Detect which cell encompasses the target text, then output its (x, y) center coordinate. 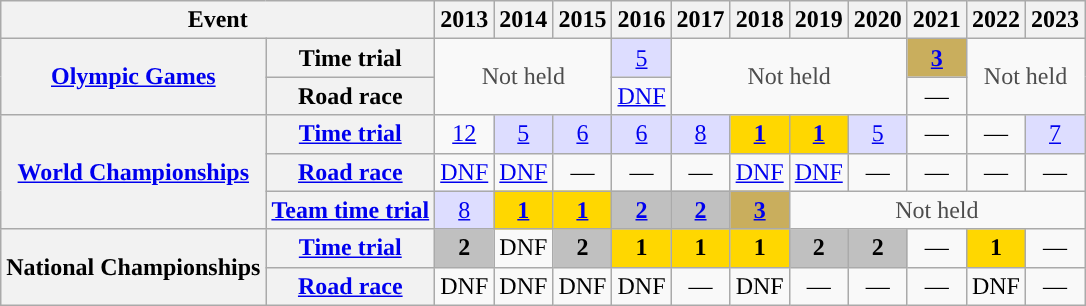
2016 (642, 20)
World Championships (134, 172)
2017 (700, 20)
2020 (878, 20)
Event (218, 20)
7 (1054, 134)
Team time trial (350, 210)
2015 (582, 20)
2023 (1054, 20)
2013 (464, 20)
2021 (936, 20)
National Championships (134, 267)
2019 (818, 20)
2014 (524, 20)
Olympic Games (134, 77)
2022 (996, 20)
2018 (760, 20)
12 (464, 134)
